Output the [X, Y] coordinate of the center of the cell containing the given text.  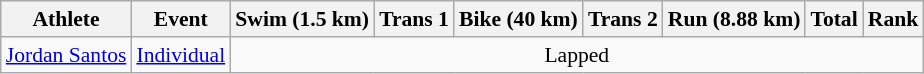
Rank [894, 19]
Trans 1 [414, 19]
Lapped [576, 55]
Run (8.88 km) [734, 19]
Swim (1.5 km) [302, 19]
Athlete [66, 19]
Individual [180, 55]
Trans 2 [623, 19]
Total [834, 19]
Jordan Santos [66, 55]
Bike (40 km) [518, 19]
Event [180, 19]
